Provide the (X, Y) coordinate of the cell's center where the given text is located.  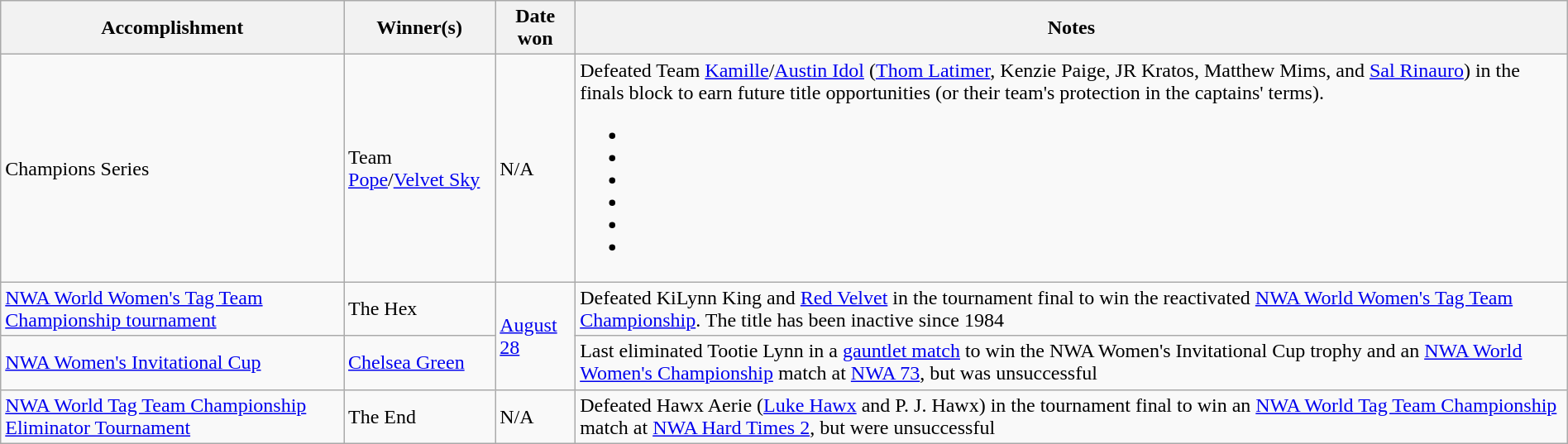
Chelsea Green (420, 362)
August 28 (536, 336)
NWA World Tag Team Championship Eliminator Tournament (172, 417)
NWA Women's Invitational Cup (172, 362)
Team Pope/Velvet Sky (420, 169)
The Hex (420, 309)
Notes (1072, 28)
Winner(s) (420, 28)
Champions Series (172, 169)
Accomplishment (172, 28)
The End (420, 417)
Date won (536, 28)
NWA World Women's Tag Team Championship tournament (172, 309)
